Capture the cell that displays the provided text and extract its [X, Y] central coordinate. 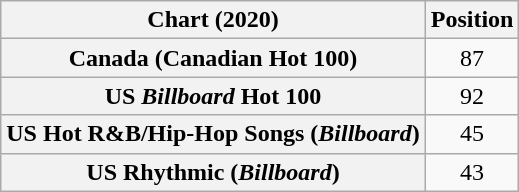
Chart (2020) [213, 20]
US Rhythmic (Billboard) [213, 172]
Canada (Canadian Hot 100) [213, 58]
87 [472, 58]
US Hot R&B/Hip-Hop Songs (Billboard) [213, 134]
45 [472, 134]
Position [472, 20]
US Billboard Hot 100 [213, 96]
92 [472, 96]
43 [472, 172]
